Search for the cell housing the specified text and yield its [x, y] center coordinate. 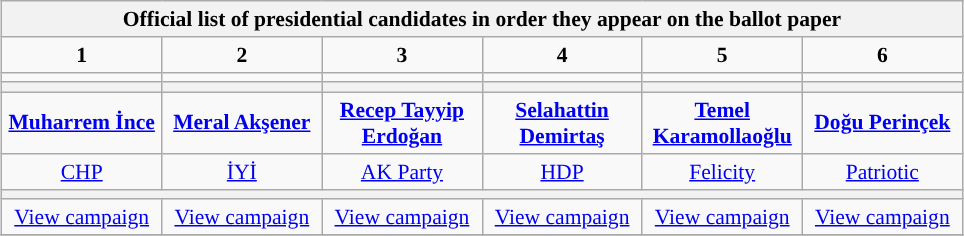
Patriotic [882, 172]
Official list of presidential candidates in order they appear on the ballot paper [482, 19]
6 [882, 55]
Muharrem İnce [82, 124]
1 [82, 55]
Selahattin Demirtaş [562, 124]
Recep Tayyip Erdoğan [402, 124]
2 [242, 55]
3 [402, 55]
5 [722, 55]
HDP [562, 172]
İYİ [242, 172]
Doğu Perinçek [882, 124]
Felicity [722, 172]
Meral Akşener [242, 124]
Temel Karamollaoğlu [722, 124]
4 [562, 55]
CHP [82, 172]
AK Party [402, 172]
